Return the [x, y] coordinate for the center point of the cell that contains the specified text.  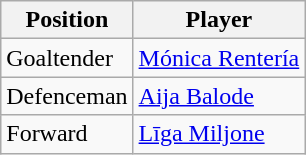
Mónica Rentería [219, 58]
Forward [67, 134]
Līga Miljone [219, 134]
Goaltender [67, 58]
Player [219, 20]
Position [67, 20]
Defenceman [67, 96]
Aija Balode [219, 96]
